Extract the [x, y] coordinate from the center of the cell holding the provided text.  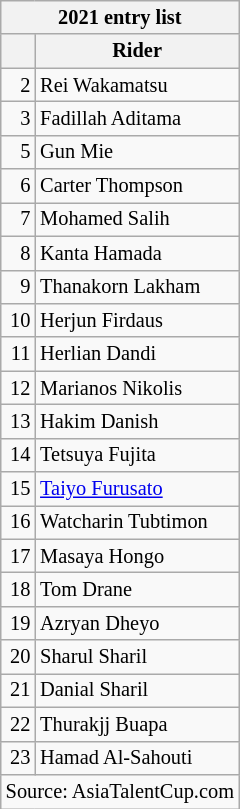
Carter Thompson [137, 186]
Rider [137, 51]
Kanta Hamada [137, 253]
10 [18, 320]
18 [18, 589]
6 [18, 186]
Thurakjj Buapa [137, 724]
21 [18, 690]
Herjun Firdaus [137, 320]
Taiyo Furusato [137, 489]
17 [18, 556]
9 [18, 287]
Herlian Dandi [137, 354]
Thanakorn Lakham [137, 287]
19 [18, 623]
Hamad Al-Sahouti [137, 758]
Source: AsiaTalentCup.com [120, 791]
2021 entry list [120, 17]
Masaya Hongo [137, 556]
Tom Drane [137, 589]
23 [18, 758]
16 [18, 522]
15 [18, 489]
13 [18, 421]
Mohamed Salih [137, 219]
Azryan Dheyo [137, 623]
Sharul Sharil [137, 657]
22 [18, 724]
Fadillah Aditama [137, 118]
3 [18, 118]
2 [18, 85]
8 [18, 253]
Rei Wakamatsu [137, 85]
20 [18, 657]
Hakim Danish [137, 421]
14 [18, 455]
11 [18, 354]
Tetsuya Fujita [137, 455]
12 [18, 388]
Danial Sharil [137, 690]
Watcharin Tubtimon [137, 522]
5 [18, 152]
Marianos Nikolis [137, 388]
7 [18, 219]
Gun Mie [137, 152]
